Scan for the cell matching the given text and deliver its [X, Y] coordinate at center. 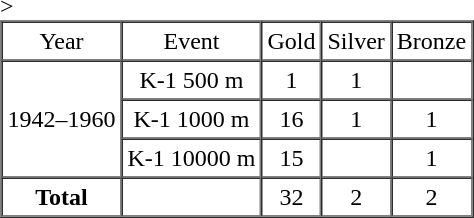
Gold [291, 42]
16 [291, 120]
K-1 1000 m [192, 120]
32 [291, 198]
K-1 10000 m [192, 158]
Bronze [432, 42]
15 [291, 158]
Year [62, 42]
Total [62, 198]
Silver [356, 42]
K-1 500 m [192, 80]
1942–1960 [62, 118]
Event [192, 42]
